For the text-containing cell, return its midpoint in (X, Y) coordinate format. 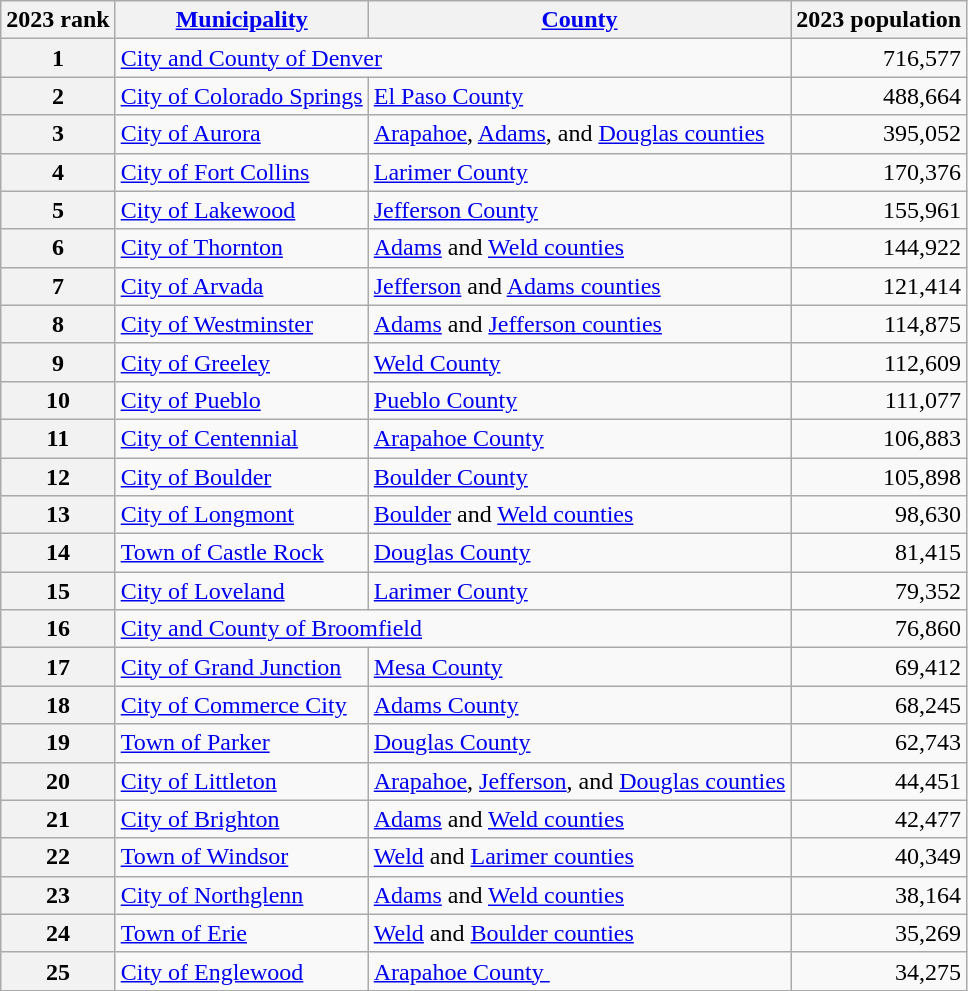
1 (58, 58)
16 (58, 629)
City of Aurora (242, 134)
25 (58, 971)
City of Colorado Springs (242, 96)
Weld and Boulder counties (580, 933)
15 (58, 591)
17 (58, 667)
City of Littleton (242, 781)
5 (58, 210)
155,961 (879, 210)
488,664 (879, 96)
76,860 (879, 629)
21 (58, 819)
El Paso County (580, 96)
Jefferson County (580, 210)
121,414 (879, 286)
City of Thornton (242, 248)
38,164 (879, 895)
111,077 (879, 400)
City of Englewood (242, 971)
City of Pueblo (242, 400)
Boulder County (580, 477)
City of Boulder (242, 477)
Arapahoe, Adams, and Douglas counties (580, 134)
City of Loveland (242, 591)
62,743 (879, 743)
12 (58, 477)
18 (58, 705)
22 (58, 857)
112,609 (879, 362)
106,883 (879, 438)
City of Brighton (242, 819)
34,275 (879, 971)
Weld and Larimer counties (580, 857)
Arapahoe, Jefferson, and Douglas counties (580, 781)
14 (58, 553)
City of Arvada (242, 286)
20 (58, 781)
144,922 (879, 248)
City and County of Denver (453, 58)
10 (58, 400)
Weld County (580, 362)
County (580, 20)
City of Commerce City (242, 705)
170,376 (879, 172)
Town of Castle Rock (242, 553)
395,052 (879, 134)
69,412 (879, 667)
4 (58, 172)
City of Fort Collins (242, 172)
6 (58, 248)
3 (58, 134)
Adams County (580, 705)
35,269 (879, 933)
9 (58, 362)
Mesa County (580, 667)
7 (58, 286)
Jefferson and Adams counties (580, 286)
105,898 (879, 477)
81,415 (879, 553)
City of Westminster (242, 324)
13 (58, 515)
44,451 (879, 781)
24 (58, 933)
2023 rank (58, 20)
Town of Parker (242, 743)
19 (58, 743)
City of Grand Junction (242, 667)
City of Northglenn (242, 895)
City of Centennial (242, 438)
40,349 (879, 857)
98,630 (879, 515)
City of Greeley (242, 362)
City of Longmont (242, 515)
Town of Erie (242, 933)
City of Lakewood (242, 210)
Town of Windsor (242, 857)
11 (58, 438)
Municipality (242, 20)
23 (58, 895)
2023 population (879, 20)
City and County of Broomfield (453, 629)
716,577 (879, 58)
Boulder and Weld counties (580, 515)
Pueblo County (580, 400)
Adams and Jefferson counties (580, 324)
42,477 (879, 819)
79,352 (879, 591)
8 (58, 324)
114,875 (879, 324)
68,245 (879, 705)
2 (58, 96)
